Output the (X, Y) coordinate of the center of the cell containing the given text.  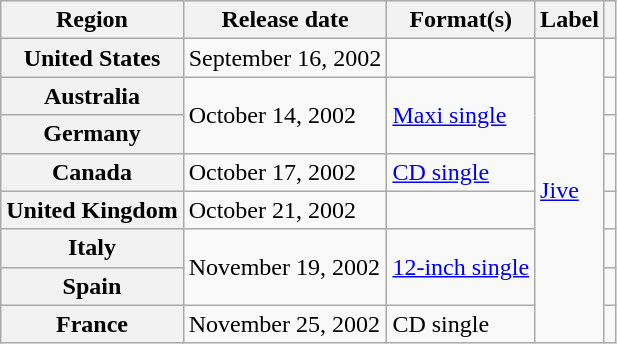
November 19, 2002 (285, 267)
Australia (92, 96)
Region (92, 20)
United States (92, 58)
October 21, 2002 (285, 210)
October 14, 2002 (285, 115)
France (92, 324)
Maxi single (461, 115)
Spain (92, 286)
Jive (570, 191)
12-inch single (461, 267)
Germany (92, 134)
Italy (92, 248)
September 16, 2002 (285, 58)
Canada (92, 172)
October 17, 2002 (285, 172)
Label (570, 20)
November 25, 2002 (285, 324)
United Kingdom (92, 210)
Release date (285, 20)
Format(s) (461, 20)
